Extract the (x, y) coordinate from the center of the cell holding the provided text.  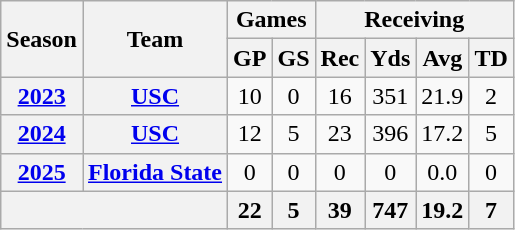
396 (390, 134)
2 (491, 96)
351 (390, 96)
Rec (340, 58)
Receiving (414, 20)
GS (294, 58)
Games (272, 20)
747 (390, 210)
Team (154, 39)
7 (491, 210)
2025 (42, 172)
GP (250, 58)
Avg (442, 58)
39 (340, 210)
2024 (42, 134)
2023 (42, 96)
Season (42, 39)
0.0 (442, 172)
19.2 (442, 210)
TD (491, 58)
22 (250, 210)
10 (250, 96)
Yds (390, 58)
23 (340, 134)
21.9 (442, 96)
16 (340, 96)
Florida State (154, 172)
17.2 (442, 134)
12 (250, 134)
